Detect which cell encompasses the target text, then output its (X, Y) center coordinate. 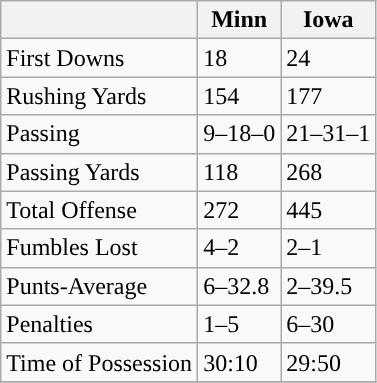
Penalties (100, 324)
2–39.5 (328, 286)
First Downs (100, 58)
177 (328, 96)
4–2 (240, 248)
Fumbles Lost (100, 248)
21–31–1 (328, 134)
Minn (240, 20)
30:10 (240, 362)
154 (240, 96)
Punts-Average (100, 286)
445 (328, 210)
268 (328, 172)
2–1 (328, 248)
1–5 (240, 324)
Passing Yards (100, 172)
Rushing Yards (100, 96)
Iowa (328, 20)
29:50 (328, 362)
6–30 (328, 324)
6–32.8 (240, 286)
Total Offense (100, 210)
Time of Possession (100, 362)
118 (240, 172)
9–18–0 (240, 134)
Passing (100, 134)
24 (328, 58)
272 (240, 210)
18 (240, 58)
